Provide the [X, Y] coordinate of the cell's center where the given text is located.  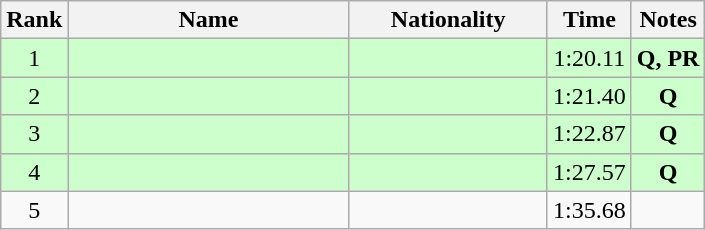
1:22.87 [589, 134]
5 [34, 210]
Rank [34, 20]
Notes [668, 20]
Q, PR [668, 58]
4 [34, 172]
Time [589, 20]
2 [34, 96]
Nationality [448, 20]
1:21.40 [589, 96]
3 [34, 134]
1:20.11 [589, 58]
1 [34, 58]
1:35.68 [589, 210]
1:27.57 [589, 172]
Name [208, 20]
